Extract the (x, y) coordinate from the center of the cell holding the provided text.  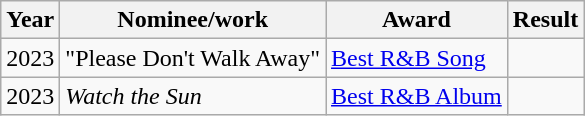
"Please Don't Walk Away" (193, 58)
Year (30, 20)
Result (545, 20)
Award (417, 20)
Nominee/work (193, 20)
Best R&B Album (417, 96)
Watch the Sun (193, 96)
Best R&B Song (417, 58)
